Determine the [x, y] coordinate at the center of the cell enclosing the given text.  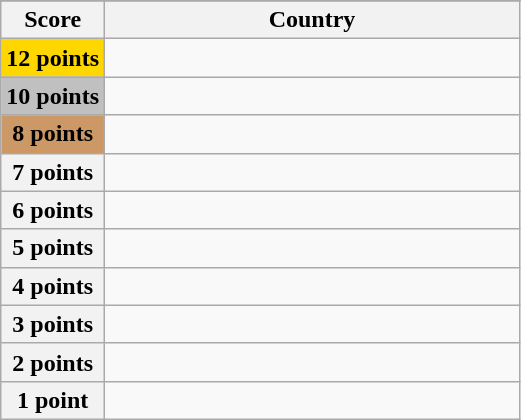
7 points [53, 172]
5 points [53, 248]
3 points [53, 324]
8 points [53, 134]
2 points [53, 362]
1 point [53, 400]
Country [312, 20]
10 points [53, 96]
12 points [53, 58]
6 points [53, 210]
4 points [53, 286]
Score [53, 20]
